Capture the cell that displays the provided text and extract its [X, Y] central coordinate. 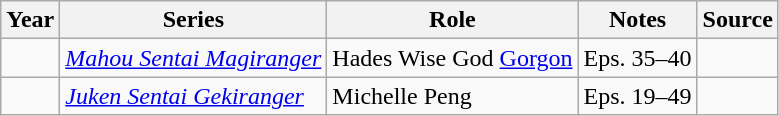
Notes [638, 20]
Eps. 19–49 [638, 96]
Role [452, 20]
Juken Sentai Gekiranger [194, 96]
Series [194, 20]
Eps. 35–40 [638, 58]
Michelle Peng [452, 96]
Hades Wise God Gorgon [452, 58]
Source [738, 20]
Year [30, 20]
Mahou Sentai Magiranger [194, 58]
